Determine the [X, Y] coordinate at the center of the cell enclosing the given text.  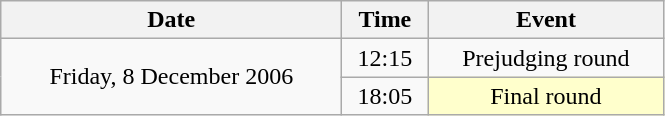
12:15 [385, 58]
Prejudging round [546, 58]
Friday, 8 December 2006 [172, 77]
Event [546, 20]
Date [172, 20]
Time [385, 20]
18:05 [385, 96]
Final round [546, 96]
